Provide the [X, Y] coordinate of the cell's center where the given text is located.  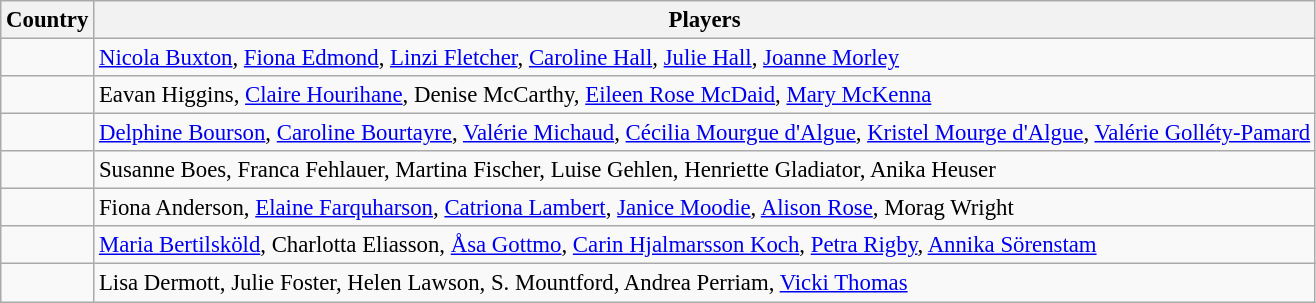
Susanne Boes, Franca Fehlauer, Martina Fischer, Luise Gehlen, Henriette Gladiator, Anika Heuser [705, 170]
Delphine Bourson, Caroline Bourtayre, Valérie Michaud, Cécilia Mourgue d'Algue, Kristel Mourge d'Algue, Valérie Golléty-Pamard [705, 133]
Players [705, 20]
Nicola Buxton, Fiona Edmond, Linzi Fletcher, Caroline Hall, Julie Hall, Joanne Morley [705, 58]
Lisa Dermott, Julie Foster, Helen Lawson, S. Mountford, Andrea Perriam, Vicki Thomas [705, 283]
Country [48, 20]
Eavan Higgins, Claire Hourihane, Denise McCarthy, Eileen Rose McDaid, Mary McKenna [705, 95]
Maria Bertilsköld, Charlotta Eliasson, Åsa Gottmo, Carin Hjalmarsson Koch, Petra Rigby, Annika Sörenstam [705, 245]
Fiona Anderson, Elaine Farquharson, Catriona Lambert, Janice Moodie, Alison Rose, Morag Wright [705, 208]
